Detect which cell encompasses the target text, then output its [x, y] center coordinate. 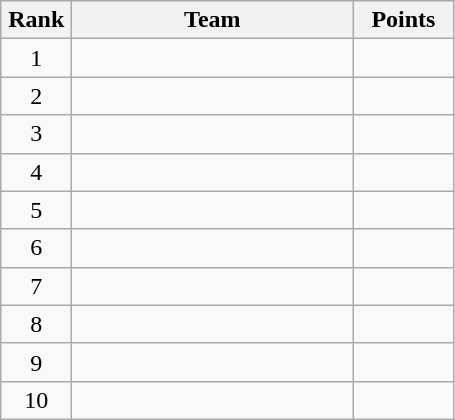
Team [212, 20]
6 [36, 248]
3 [36, 134]
4 [36, 172]
5 [36, 210]
Points [404, 20]
10 [36, 400]
2 [36, 96]
1 [36, 58]
Rank [36, 20]
7 [36, 286]
8 [36, 324]
9 [36, 362]
